Detect which cell encompasses the target text, then output its (x, y) center coordinate. 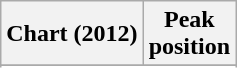
Chart (2012) (72, 34)
Peakposition (189, 34)
